Find where the given text appears and provide that cell's center as [x, y] coordinate. 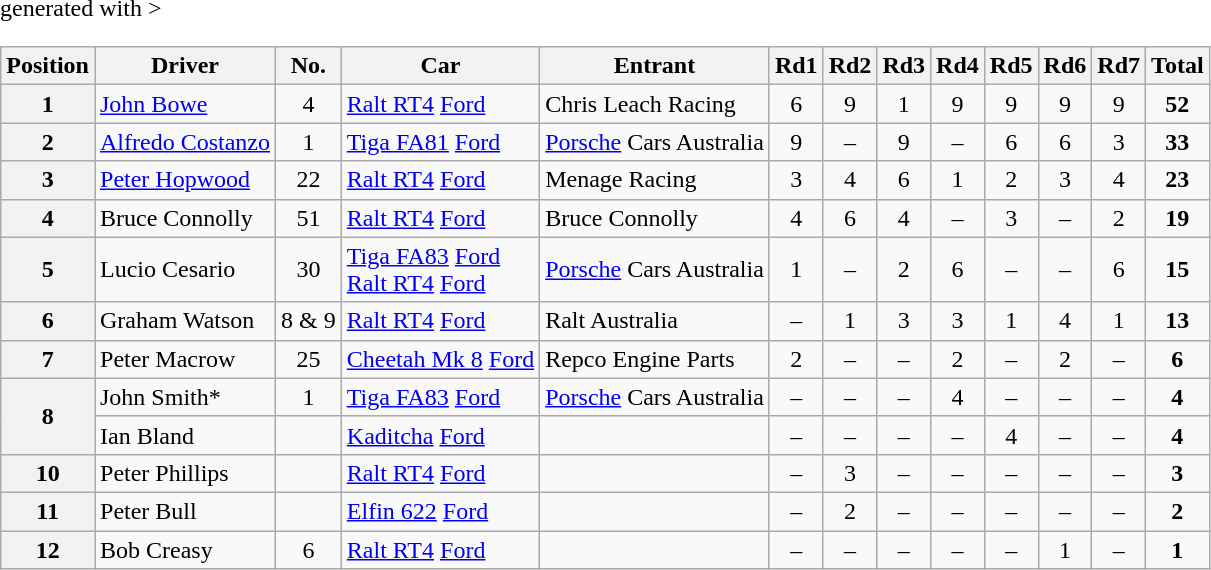
Menage Racing [655, 180]
8 [48, 416]
Alfredo Costanzo [184, 142]
5 [48, 270]
Ian Bland [184, 435]
Rd5 [1011, 66]
7 [48, 359]
Peter Bull [184, 511]
Lucio Cesario [184, 270]
52 [1178, 104]
Rd7 [1119, 66]
Tiga FA83 Ford [440, 397]
19 [1178, 218]
Position [48, 66]
11 [48, 511]
Peter Phillips [184, 473]
Tiga FA83 FordRalt RT4 Ford [440, 270]
Elfin 622 Ford [440, 511]
22 [309, 180]
No. [309, 66]
Driver [184, 66]
Car [440, 66]
Ralt Australia [655, 321]
Rd4 [958, 66]
51 [309, 218]
Graham Watson [184, 321]
Total [1178, 66]
Peter Macrow [184, 359]
25 [309, 359]
13 [1178, 321]
10 [48, 473]
33 [1178, 142]
Rd6 [1065, 66]
Tiga FA81 Ford [440, 142]
Rd1 [796, 66]
8 & 9 [309, 321]
30 [309, 270]
Rd2 [850, 66]
23 [1178, 180]
Bob Creasy [184, 549]
12 [48, 549]
15 [1178, 270]
Rd3 [904, 66]
John Bowe [184, 104]
Repco Engine Parts [655, 359]
Kaditcha Ford [440, 435]
Cheetah Mk 8 Ford [440, 359]
Chris Leach Racing [655, 104]
Entrant [655, 66]
John Smith* [184, 397]
Peter Hopwood [184, 180]
